For the text-containing cell, return its midpoint in (x, y) coordinate format. 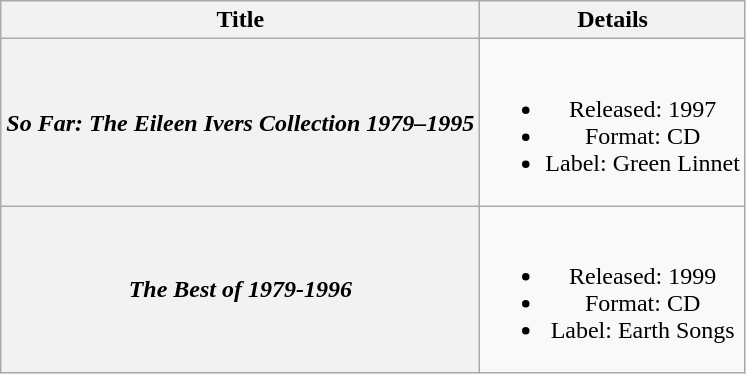
So Far: The Eileen Ivers Collection 1979–1995 (240, 122)
Details (613, 20)
Released: 1999Format: CDLabel: Earth Songs (613, 290)
Released: 1997Format: CDLabel: Green Linnet (613, 122)
The Best of 1979-1996 (240, 290)
Title (240, 20)
